Provide the (X, Y) coordinate of the cell's center where the given text is located.  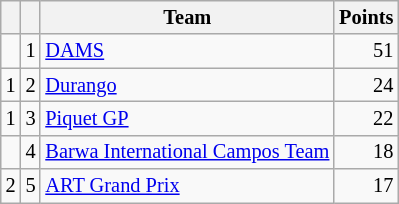
22 (366, 118)
51 (366, 51)
3 (31, 118)
Team (187, 17)
4 (31, 152)
Piquet GP (187, 118)
17 (366, 186)
DAMS (187, 51)
5 (31, 186)
18 (366, 152)
24 (366, 85)
Durango (187, 85)
Points (366, 17)
Barwa International Campos Team (187, 152)
ART Grand Prix (187, 186)
